Output the [X, Y] coordinate of the center of the cell containing the given text.  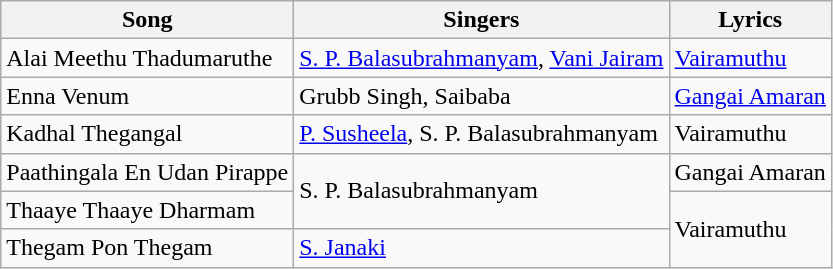
Enna Venum [148, 96]
Song [148, 20]
Paathingala En Udan Pirappe [148, 172]
Thegam Pon Thegam [148, 248]
Singers [482, 20]
S. Janaki [482, 248]
Alai Meethu Thadumaruthe [148, 58]
S. P. Balasubrahmanyam, Vani Jairam [482, 58]
S. P. Balasubrahmanyam [482, 191]
Lyrics [750, 20]
Kadhal Thegangal [148, 134]
P. Susheela, S. P. Balasubrahmanyam [482, 134]
Grubb Singh, Saibaba [482, 96]
Thaaye Thaaye Dharmam [148, 210]
